Extract the (x, y) coordinate from the center of the cell holding the provided text.  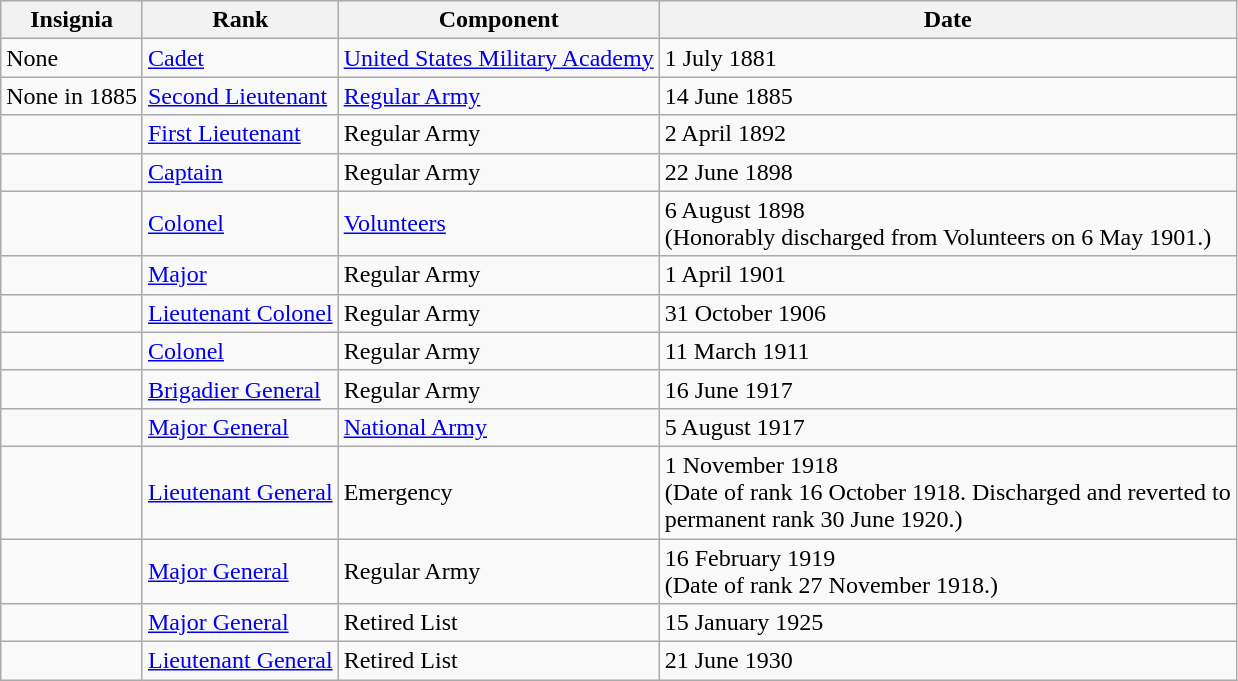
1 November 1918(Date of rank 16 October 1918. Discharged and reverted to permanent rank 30 June 1920.) (948, 492)
Second Lieutenant (240, 96)
11 March 1911 (948, 351)
Component (498, 20)
21 June 1930 (948, 661)
United States Military Academy (498, 58)
Cadet (240, 58)
Captain (240, 172)
Brigadier General (240, 389)
Emergency (498, 492)
Rank (240, 20)
1 July 1881 (948, 58)
5 August 1917 (948, 427)
1 April 1901 (948, 275)
31 October 1906 (948, 313)
Insignia (72, 20)
22 June 1898 (948, 172)
6 August 1898(Honorably discharged from Volunteers on 6 May 1901.) (948, 224)
2 April 1892 (948, 134)
Volunteers (498, 224)
Lieutenant Colonel (240, 313)
16 June 1917 (948, 389)
Major (240, 275)
16 February 1919 (Date of rank 27 November 1918.) (948, 570)
15 January 1925 (948, 623)
First Lieutenant (240, 134)
None (72, 58)
None in 1885 (72, 96)
14 June 1885 (948, 96)
National Army (498, 427)
Date (948, 20)
